From the cell containing the given text, extract its center point as [X, Y] coordinate. 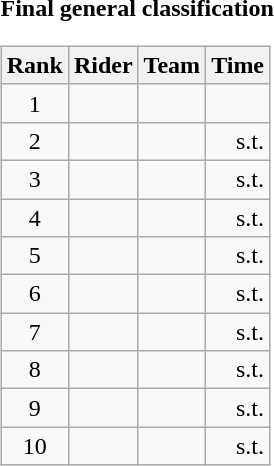
5 [34, 256]
Rank [34, 65]
7 [34, 332]
1 [34, 103]
6 [34, 294]
4 [34, 217]
3 [34, 179]
Team [172, 65]
10 [34, 446]
8 [34, 370]
Time [238, 65]
9 [34, 408]
Rider [103, 65]
2 [34, 141]
